For the text-containing cell, return its midpoint in (x, y) coordinate format. 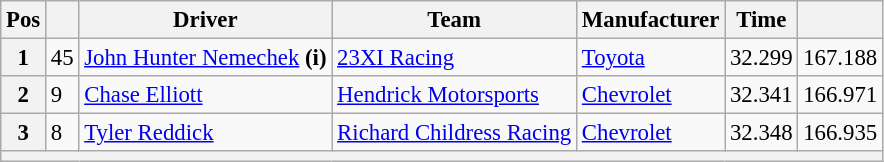
Richard Childress Racing (454, 133)
2 (24, 95)
Team (454, 20)
167.188 (840, 58)
32.299 (762, 58)
9 (62, 95)
Hendrick Motorsports (454, 95)
32.348 (762, 133)
166.935 (840, 133)
Tyler Reddick (206, 133)
23XI Racing (454, 58)
Manufacturer (651, 20)
Driver (206, 20)
John Hunter Nemechek (i) (206, 58)
166.971 (840, 95)
Toyota (651, 58)
3 (24, 133)
45 (62, 58)
Chase Elliott (206, 95)
Time (762, 20)
32.341 (762, 95)
Pos (24, 20)
1 (24, 58)
8 (62, 133)
